Pinpoint the cell where the given text exists, returning its (x, y) midpoint coordinate. 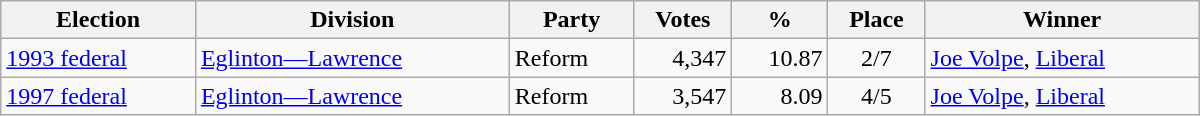
3,547 (683, 96)
Election (98, 20)
2/7 (876, 58)
Votes (683, 20)
% (780, 20)
1993 federal (98, 58)
Place (876, 20)
8.09 (780, 96)
Winner (1062, 20)
10.87 (780, 58)
4,347 (683, 58)
Division (352, 20)
1997 federal (98, 96)
Party (572, 20)
4/5 (876, 96)
